For the text-containing cell, return its midpoint in (X, Y) coordinate format. 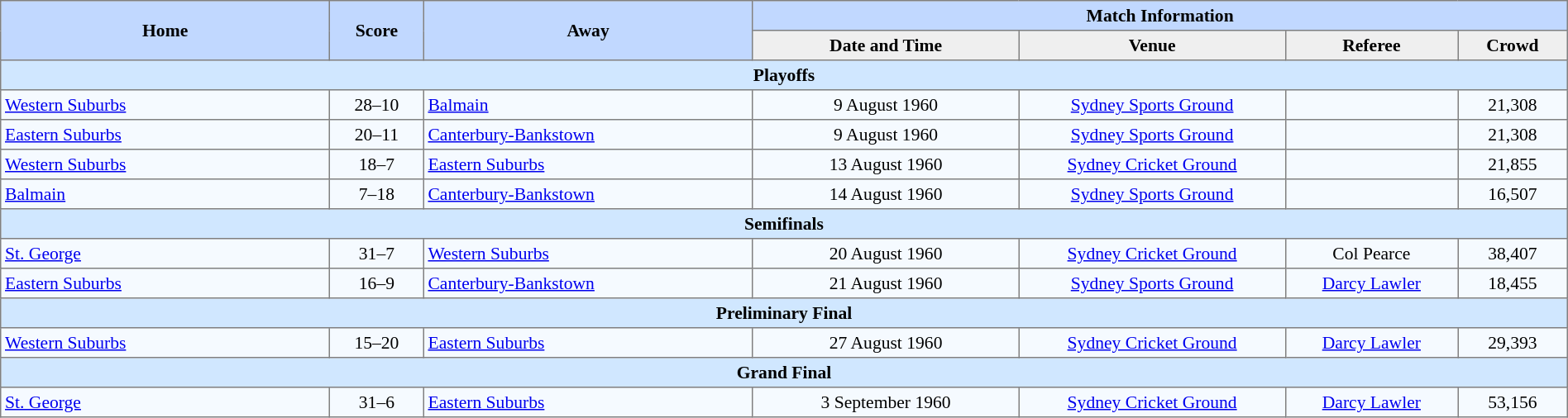
38,407 (1513, 254)
31–6 (377, 402)
14 August 1960 (886, 194)
7–18 (377, 194)
31–7 (377, 254)
3 September 1960 (886, 402)
20–11 (377, 135)
Away (588, 31)
18–7 (377, 164)
Col Pearce (1371, 254)
Referee (1371, 45)
Playoffs (784, 75)
21,855 (1513, 164)
27 August 1960 (886, 343)
28–10 (377, 105)
Crowd (1513, 45)
Match Information (1159, 16)
Venue (1152, 45)
Preliminary Final (784, 313)
13 August 1960 (886, 164)
Home (165, 31)
16,507 (1513, 194)
Date and Time (886, 45)
Semifinals (784, 224)
15–20 (377, 343)
21 August 1960 (886, 283)
29,393 (1513, 343)
Grand Final (784, 373)
18,455 (1513, 283)
16–9 (377, 283)
Score (377, 31)
20 August 1960 (886, 254)
53,156 (1513, 402)
